Scan for the cell matching the given text and deliver its [x, y] coordinate at center. 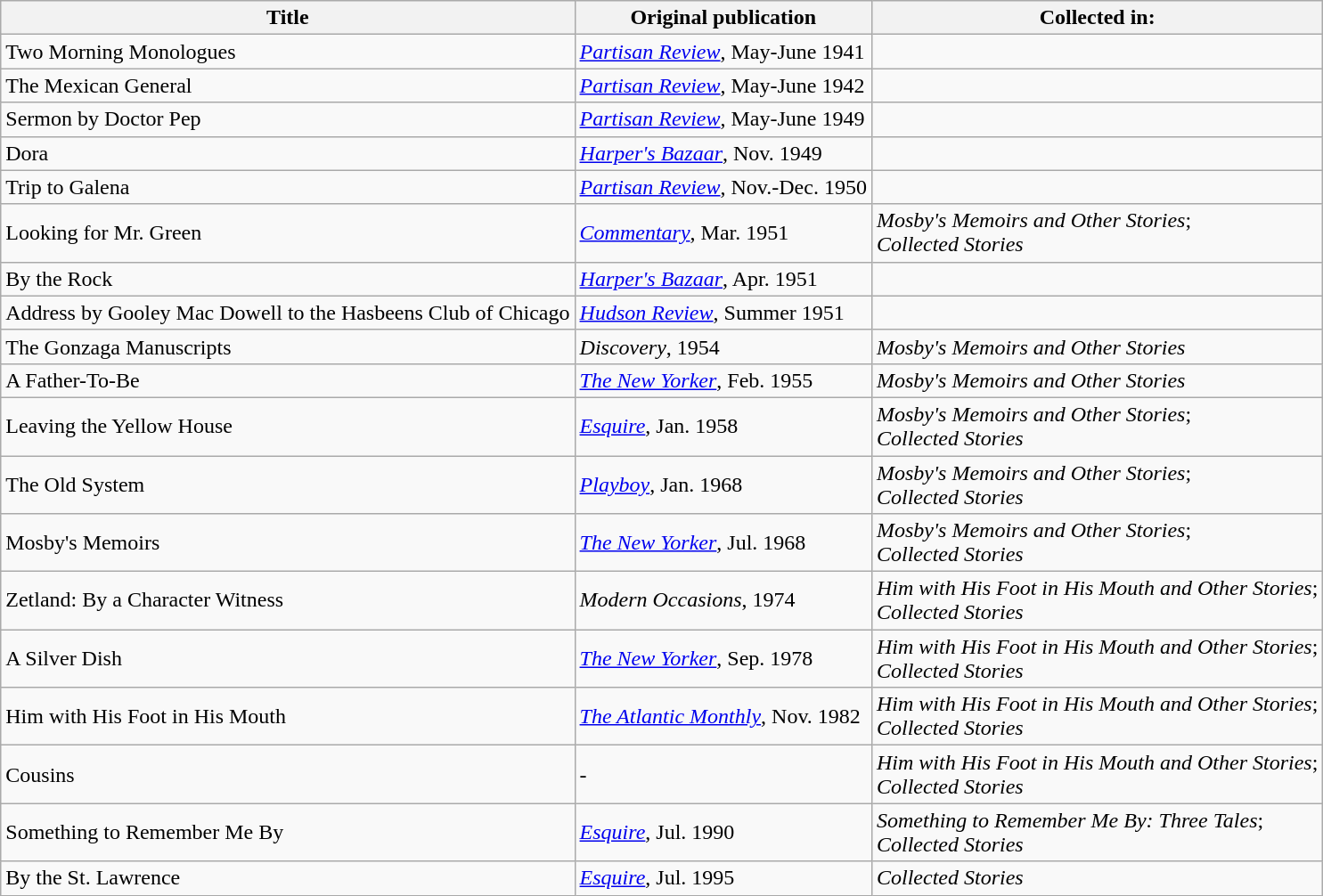
Something to Remember Me By [288, 832]
By the St. Lawrence [288, 878]
Hudson Review, Summer 1951 [723, 313]
By the Rock [288, 279]
Something to Remember Me By: Three Tales;Collected Stories [1097, 832]
Leaving the Yellow House [288, 426]
Mosby's Memoirs [288, 543]
Playboy, Jan. 1968 [723, 485]
Partisan Review, May-June 1941 [723, 52]
Address by Gooley Mac Dowell to the Hasbeens Club of Chicago [288, 313]
The New Yorker, Feb. 1955 [723, 380]
The Atlantic Monthly, Nov. 1982 [723, 716]
- [723, 775]
The Gonzaga Manuscripts [288, 346]
Modern Occasions, 1974 [723, 600]
Collected Stories [1097, 878]
Harper's Bazaar, Nov. 1949 [723, 153]
A Father-To-Be [288, 380]
Original publication [723, 18]
Esquire, Jan. 1958 [723, 426]
Trip to Galena [288, 187]
Partisan Review, May-June 1949 [723, 119]
Esquire, Jul. 1990 [723, 832]
Zetland: By a Character Witness [288, 600]
Two Morning Monologues [288, 52]
Discovery, 1954 [723, 346]
Looking for Mr. Green [288, 233]
Harper's Bazaar, Apr. 1951 [723, 279]
Partisan Review, Nov.-Dec. 1950 [723, 187]
Dora [288, 153]
The Mexican General [288, 86]
The New Yorker, Sep. 1978 [723, 659]
Him with His Foot in His Mouth [288, 716]
Cousins [288, 775]
The Old System [288, 485]
A Silver Dish [288, 659]
Esquire, Jul. 1995 [723, 878]
Sermon by Doctor Pep [288, 119]
Commentary, Mar. 1951 [723, 233]
Partisan Review, May-June 1942 [723, 86]
Title [288, 18]
The New Yorker, Jul. 1968 [723, 543]
Collected in: [1097, 18]
